For the text-containing cell, return its midpoint in [X, Y] coordinate format. 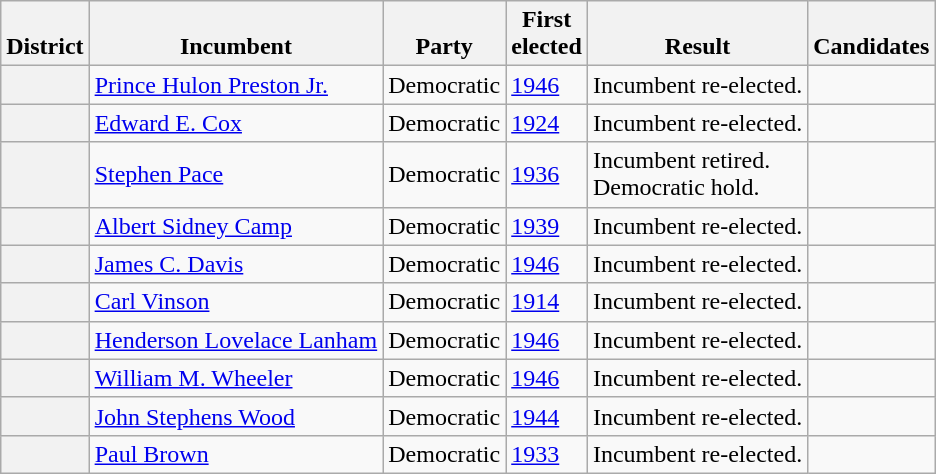
William M. Wheeler [236, 378]
1924 [547, 123]
Incumbent retired.Democratic hold. [697, 174]
Result [697, 34]
Henderson Lovelace Lanham [236, 340]
Party [444, 34]
District [45, 34]
Carl Vinson [236, 302]
Albert Sidney Camp [236, 226]
Stephen Pace [236, 174]
James C. Davis [236, 264]
Firstelected [547, 34]
1944 [547, 416]
Candidates [872, 34]
1914 [547, 302]
1939 [547, 226]
John Stephens Wood [236, 416]
Prince Hulon Preston Jr. [236, 85]
1936 [547, 174]
1933 [547, 454]
Incumbent [236, 34]
Edward E. Cox [236, 123]
Paul Brown [236, 454]
